Return (x, y) of the center of cell containing provided text 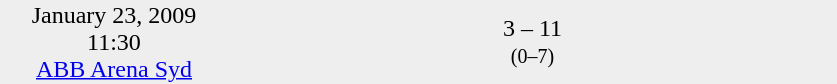
January 23, 200911:30ABB Arena Syd (114, 42)
3 – 11 (0–7) (532, 42)
